Determine the (x, y) coordinate at the center of the cell enclosing the given text.  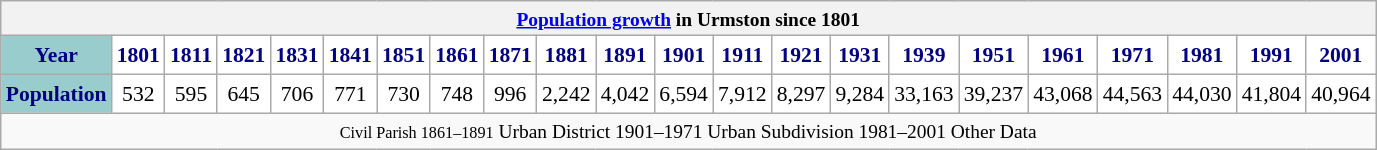
2001 (1340, 56)
9,284 (860, 94)
1891 (626, 56)
41,804 (1272, 94)
1971 (1132, 56)
39,237 (994, 94)
1861 (456, 56)
645 (244, 94)
7,912 (742, 94)
Population (56, 94)
1961 (1062, 56)
1811 (191, 56)
1841 (350, 56)
6,594 (684, 94)
771 (350, 94)
1901 (684, 56)
40,964 (1340, 94)
1881 (566, 56)
1851 (404, 56)
8,297 (802, 94)
1981 (1202, 56)
33,163 (924, 94)
1821 (244, 56)
2,242 (566, 94)
748 (456, 94)
1951 (994, 56)
43,068 (1062, 94)
1911 (742, 56)
730 (404, 94)
1871 (510, 56)
1939 (924, 56)
Year (56, 56)
44,030 (1202, 94)
1801 (138, 56)
706 (296, 94)
595 (191, 94)
1921 (802, 56)
1831 (296, 56)
1931 (860, 56)
1991 (1272, 56)
532 (138, 94)
Population growth in Urmston since 1801 (688, 18)
44,563 (1132, 94)
4,042 (626, 94)
996 (510, 94)
